Scan for the cell matching the given text and deliver its [x, y] coordinate at center. 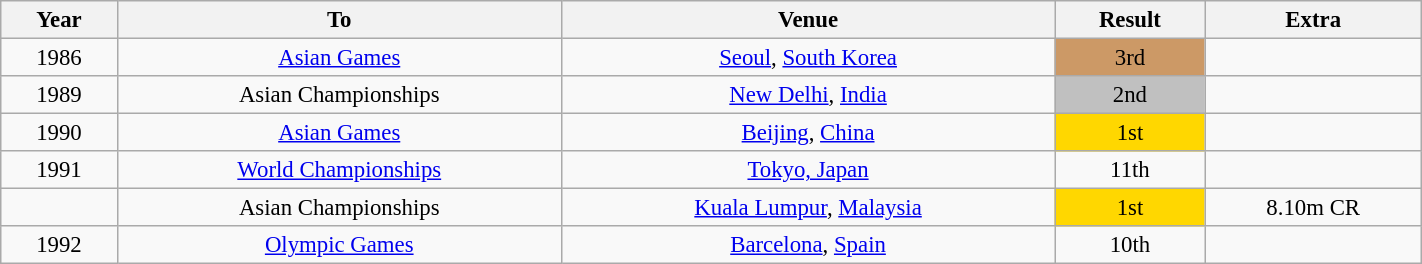
Barcelona, Spain [808, 245]
10th [1130, 245]
1986 [59, 58]
8.10m CR [1313, 208]
1992 [59, 245]
Year [59, 20]
1989 [59, 95]
World Championships [339, 170]
Seoul, South Korea [808, 58]
Tokyo, Japan [808, 170]
Olympic Games [339, 245]
To [339, 20]
2nd [1130, 95]
1991 [59, 170]
3rd [1130, 58]
Result [1130, 20]
1990 [59, 133]
11th [1130, 170]
Venue [808, 20]
New Delhi, India [808, 95]
Extra [1313, 20]
Beijing, China [808, 133]
Kuala Lumpur, Malaysia [808, 208]
